Find where the given text appears and provide that cell's center as [X, Y] coordinate. 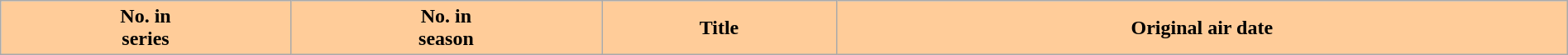
No. inseries [146, 28]
Title [719, 28]
No. inseason [446, 28]
Original air date [1202, 28]
